From the cell containing the given text, extract its center point as (X, Y) coordinate. 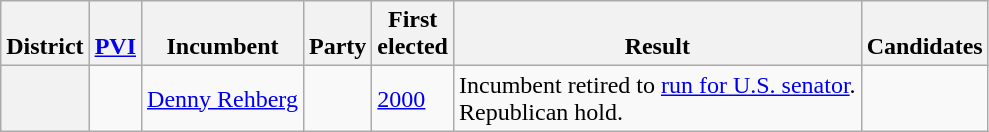
Incumbent retired to run for U.S. senator.Republican hold. (657, 98)
Denny Rehberg (223, 98)
District (45, 34)
2000 (413, 98)
Candidates (924, 34)
Firstelected (413, 34)
Party (337, 34)
Result (657, 34)
Incumbent (223, 34)
PVI (115, 34)
